Extract the [x, y] coordinate from the center of the cell holding the provided text.  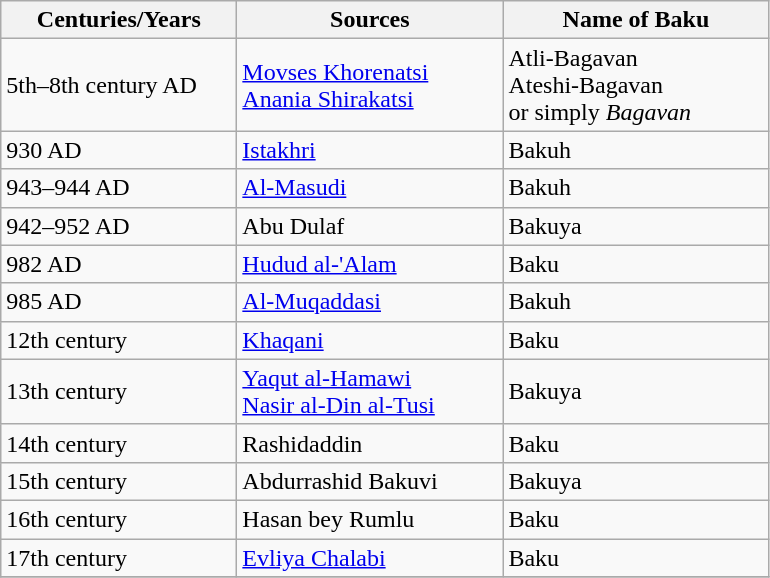
14th century [119, 443]
Al-Muqaddasi [370, 302]
Istakhri [370, 150]
Rashidaddin [370, 443]
Yaqut al-HamawiNasir al-Din al-Tusi [370, 392]
13th century [119, 392]
Centuries/Years [119, 20]
Al-Masudi [370, 188]
Evliya Chalabi [370, 557]
943–944 AD [119, 188]
Abdurrashid Bakuvi [370, 481]
15th century [119, 481]
5th–8th century AD [119, 85]
985 AD [119, 302]
930 AD [119, 150]
Sources [370, 20]
Hudud al-'Alam [370, 264]
982 AD [119, 264]
17th century [119, 557]
Hasan bey Rumlu [370, 519]
942–952 AD [119, 226]
12th century [119, 340]
Atli-BagavanAteshi-Bagavanor simply Bagavan [636, 85]
Khaqani [370, 340]
Abu Dulaf [370, 226]
16th century [119, 519]
Movses KhorenatsiAnania Shirakatsi [370, 85]
Name of Baku [636, 20]
